Find where the given text appears and provide that cell's center as (x, y) coordinate. 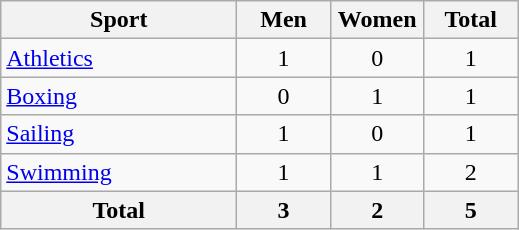
Sport (119, 20)
3 (284, 210)
Men (284, 20)
Athletics (119, 58)
5 (471, 210)
Women (377, 20)
Swimming (119, 172)
Boxing (119, 96)
Sailing (119, 134)
